Return (x, y) of the center of cell containing provided text 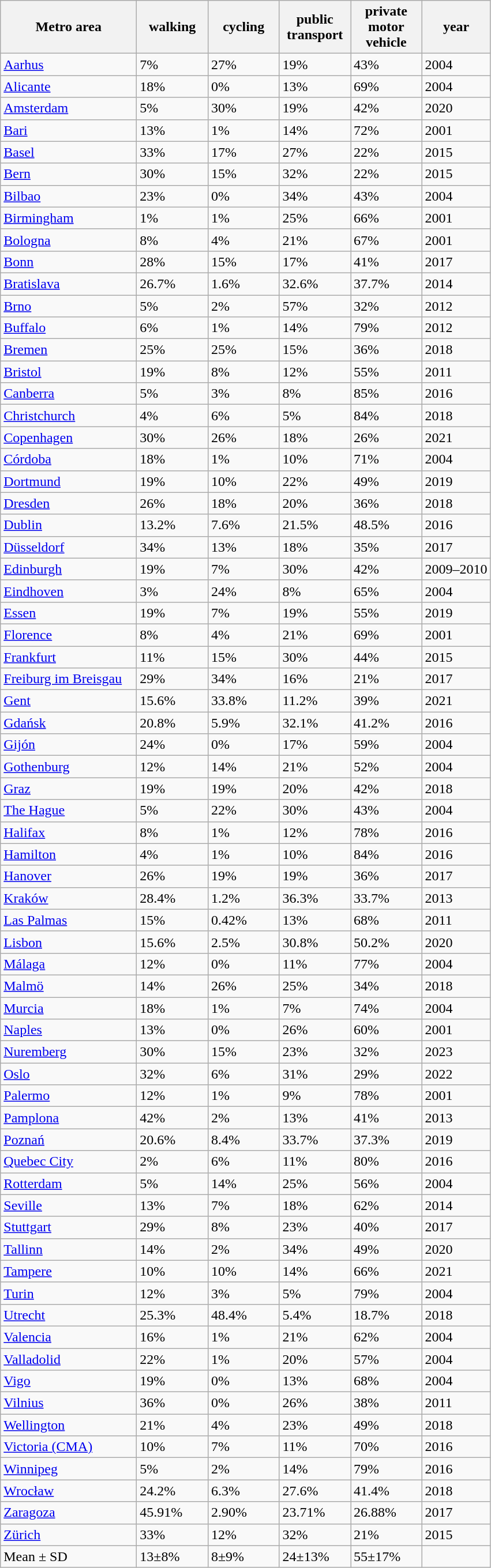
Dortmund (69, 481)
55±17% (387, 1556)
Metro area (69, 27)
Valencia (69, 1337)
Rotterdam (69, 1183)
65% (387, 591)
Oslo (69, 1074)
Essen (69, 613)
Seville (69, 1205)
Dublin (69, 525)
Halifax (69, 832)
37.7% (387, 284)
Bonn (69, 262)
23.71% (315, 1513)
Málaga (69, 964)
Brno (69, 306)
Naples (69, 1030)
Winnipeg (69, 1469)
2009–2010 (456, 569)
37.3% (387, 1140)
private motor vehicle (387, 27)
Amsterdam (69, 108)
Victoria (CMA) (69, 1447)
52% (387, 767)
Basel (69, 152)
13.2% (173, 525)
Bremen (69, 350)
Vigo (69, 1381)
public transport (315, 27)
Vilnius (69, 1403)
Gdańsk (69, 723)
35% (387, 547)
41.4% (387, 1491)
2.5% (243, 942)
85% (387, 394)
33.8% (243, 701)
6.3% (243, 1491)
Bristol (69, 372)
Eindhoven (69, 591)
5.9% (243, 723)
Tallinn (69, 1249)
32.6% (315, 284)
walking (173, 27)
Bilbao (69, 196)
41.2% (387, 723)
20.8% (173, 723)
31% (315, 1074)
27.6% (315, 1491)
Bari (69, 130)
32.1% (315, 723)
5.4% (315, 1315)
Palermo (69, 1096)
25.3% (173, 1315)
Valladolid (69, 1359)
Utrecht (69, 1315)
Dresden (69, 503)
Las Palmas (69, 920)
24.2% (173, 1491)
Hanover (69, 876)
The Hague (69, 811)
0.42% (243, 920)
Birmingham (69, 218)
2022 (456, 1074)
Bologna (69, 240)
Frankfurt (69, 657)
Buffalo (69, 328)
36.3% (315, 898)
18.7% (387, 1315)
44% (387, 657)
Zürich (69, 1535)
Turin (69, 1293)
Bern (69, 174)
26.7% (173, 284)
Düsseldorf (69, 547)
Mean ± SD (69, 1556)
24±13% (315, 1556)
45.91% (173, 1513)
Florence (69, 635)
26.88% (387, 1513)
Aarhus (69, 65)
1.6% (243, 284)
30.8% (315, 942)
Tampere (69, 1271)
Wellington (69, 1425)
Edinburgh (69, 569)
Wrocław (69, 1491)
Nuremberg (69, 1052)
Murcia (69, 1008)
Quebec City (69, 1162)
20.6% (173, 1140)
7.6% (243, 525)
Copenhagen (69, 438)
28% (173, 262)
56% (387, 1183)
71% (387, 459)
Graz (69, 789)
Christchurch (69, 416)
Pamplona (69, 1118)
Gijón (69, 745)
59% (387, 745)
8.4% (243, 1140)
Kraków (69, 898)
28.4% (173, 898)
13±8% (173, 1556)
67% (387, 240)
74% (387, 1008)
Canberra (69, 394)
Gent (69, 701)
38% (387, 1403)
cycling (243, 27)
Hamilton (69, 854)
11.2% (315, 701)
2023 (456, 1052)
Malmö (69, 986)
Poznań (69, 1140)
39% (387, 701)
Alicante (69, 86)
48.4% (243, 1315)
72% (387, 130)
Stuttgart (69, 1227)
Lisbon (69, 942)
year (456, 27)
21.5% (315, 525)
70% (387, 1447)
Gothenburg (69, 767)
50.2% (387, 942)
8±9% (243, 1556)
Córdoba (69, 459)
9% (315, 1096)
60% (387, 1030)
Zaragoza (69, 1513)
48.5% (387, 525)
1.2% (243, 898)
Bratislava (69, 284)
40% (387, 1227)
Freiburg im Breisgau (69, 679)
2.90% (243, 1513)
77% (387, 964)
80% (387, 1162)
